Determine the [x, y] coordinate at the center of the cell enclosing the given text.  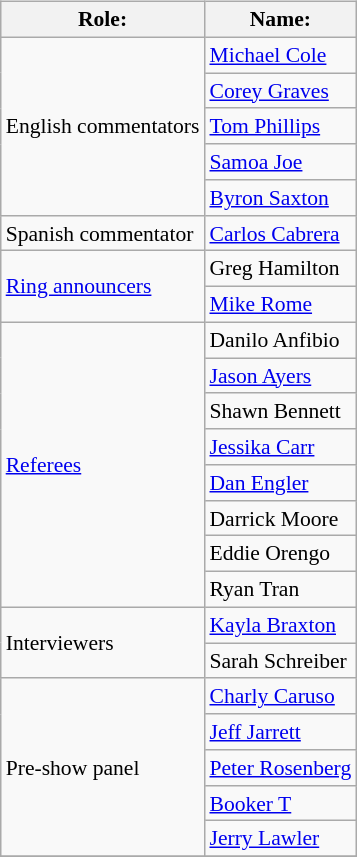
Jeff Jarrett [280, 732]
Ryan Tran [280, 590]
Interviewers [103, 642]
Corey Graves [280, 91]
Greg Hamilton [280, 269]
Booker T [280, 803]
Shawn Bennett [280, 411]
Mike Rome [280, 305]
Eddie Orengo [280, 554]
Danilo Anfibio [280, 340]
Ring announcers [103, 286]
Kayla Braxton [280, 625]
Pre-show panel [103, 767]
Samoa Joe [280, 162]
Name: [280, 20]
Role: [103, 20]
English commentators [103, 126]
Peter Rosenberg [280, 768]
Darrick Moore [280, 518]
Referees [103, 464]
Byron Saxton [280, 198]
Tom Phillips [280, 126]
Jessika Carr [280, 447]
Jason Ayers [280, 376]
Carlos Cabrera [280, 233]
Michael Cole [280, 55]
Jerry Lawler [280, 839]
Dan Engler [280, 483]
Charly Caruso [280, 696]
Spanish commentator [103, 233]
Sarah Schreiber [280, 661]
